Determine the (X, Y) coordinate at the center of the cell enclosing the given text.  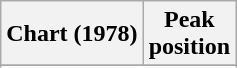
Chart (1978) (72, 34)
Peakposition (189, 34)
